Return [X, Y] of the center of cell containing provided text 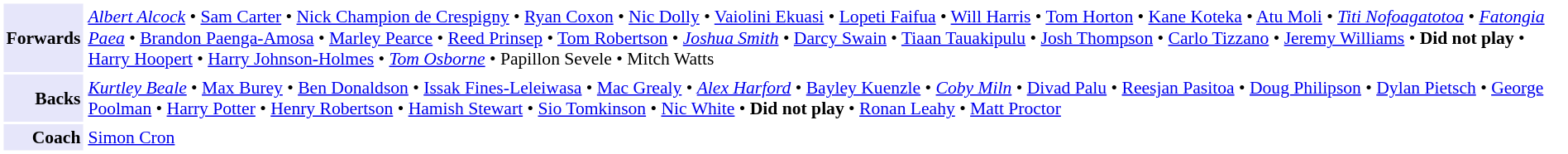
Forwards [43, 37]
Simon Cron [825, 137]
Backs [43, 98]
Coach [43, 137]
